Extract the [X, Y] coordinate from the center of the cell holding the provided text.  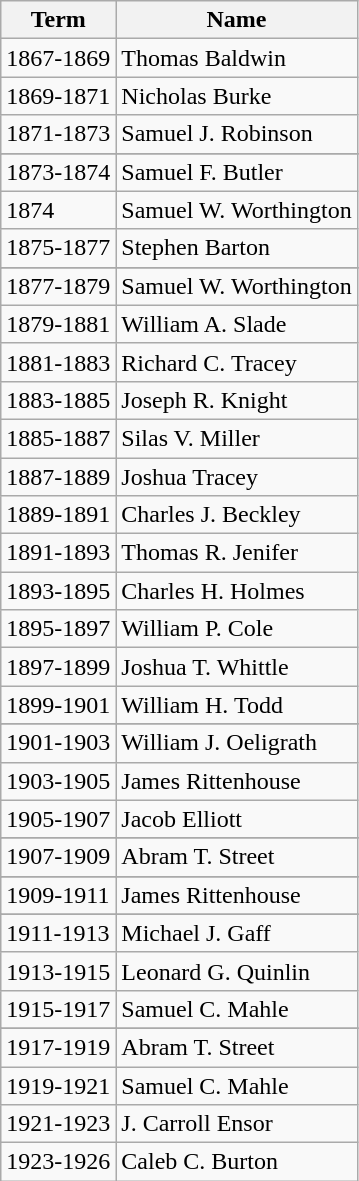
1877-1879 [58, 286]
Samuel F. Butler [236, 172]
Nicholas Burke [236, 96]
William H. Todd [236, 705]
1889-1891 [58, 515]
1895-1897 [58, 629]
William A. Slade [236, 324]
1899-1901 [58, 705]
William J. Oeligrath [236, 743]
1913-1915 [58, 971]
1919-1921 [58, 1085]
Joshua T. Whittle [236, 667]
J. Carroll Ensor [236, 1124]
Caleb C. Burton [236, 1162]
Silas V. Miller [236, 438]
Samuel J. Robinson [236, 134]
Leonard G. Quinlin [236, 971]
Richard C. Tracey [236, 362]
1891-1893 [58, 553]
Charles J. Beckley [236, 515]
1867-1869 [58, 58]
1921-1923 [58, 1124]
1879-1881 [58, 324]
1869-1871 [58, 96]
1885-1887 [58, 438]
Name [236, 20]
1917-1919 [58, 1047]
Stephen Barton [236, 248]
1923-1926 [58, 1162]
Jacob Elliott [236, 819]
Michael J. Gaff [236, 933]
1911-1913 [58, 933]
1915-1917 [58, 1009]
1901-1903 [58, 743]
William P. Cole [236, 629]
1893-1895 [58, 591]
1873-1874 [58, 172]
1881-1883 [58, 362]
1874 [58, 210]
1903-1905 [58, 781]
1897-1899 [58, 667]
Charles H. Holmes [236, 591]
1871-1873 [58, 134]
Thomas Baldwin [236, 58]
1909-1911 [58, 895]
1887-1889 [58, 477]
1883-1885 [58, 400]
1905-1907 [58, 819]
1875-1877 [58, 248]
Thomas R. Jenifer [236, 553]
Joseph R. Knight [236, 400]
1907-1909 [58, 857]
Joshua Tracey [236, 477]
Term [58, 20]
